Provide the [x, y] coordinate of the cell's center where the given text is located.  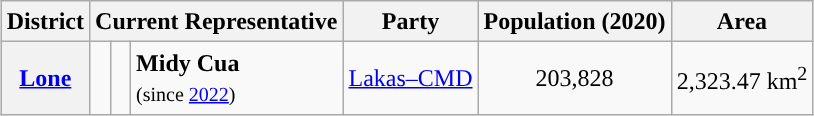
2,323.47 km2 [742, 78]
District [45, 22]
Lakas–CMD [410, 78]
Lone [45, 78]
Population (2020) [574, 22]
Midy Cua(since 2022) [237, 78]
Party [410, 22]
Area [742, 22]
203,828 [574, 78]
Current Representative [216, 22]
